Capture the cell that displays the provided text and extract its (X, Y) central coordinate. 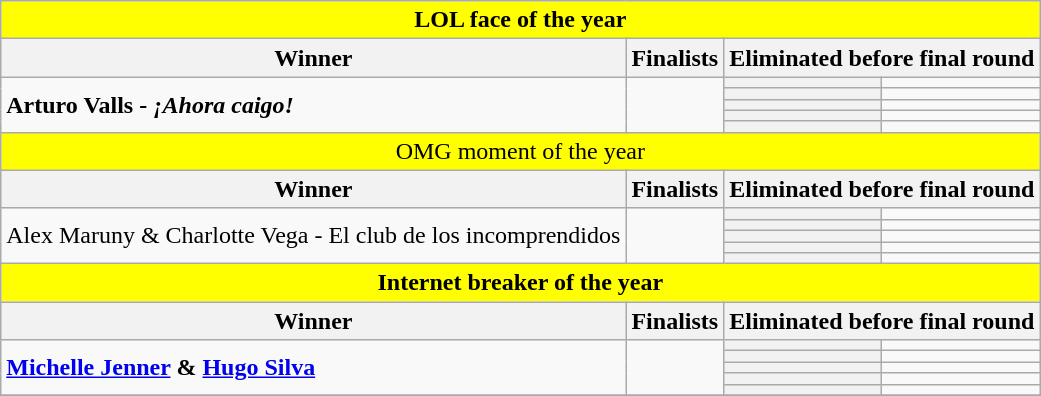
Arturo Valls - ¡Ahora caigo! (314, 104)
LOL face of the year (520, 20)
OMG moment of the year (520, 151)
Michelle Jenner & Hugo Silva (314, 368)
Alex Maruny & Charlotte Vega - El club de los incomprendidos (314, 236)
Internet breaker of the year (520, 283)
